Find where the given text appears and provide that cell's center as (X, Y) coordinate. 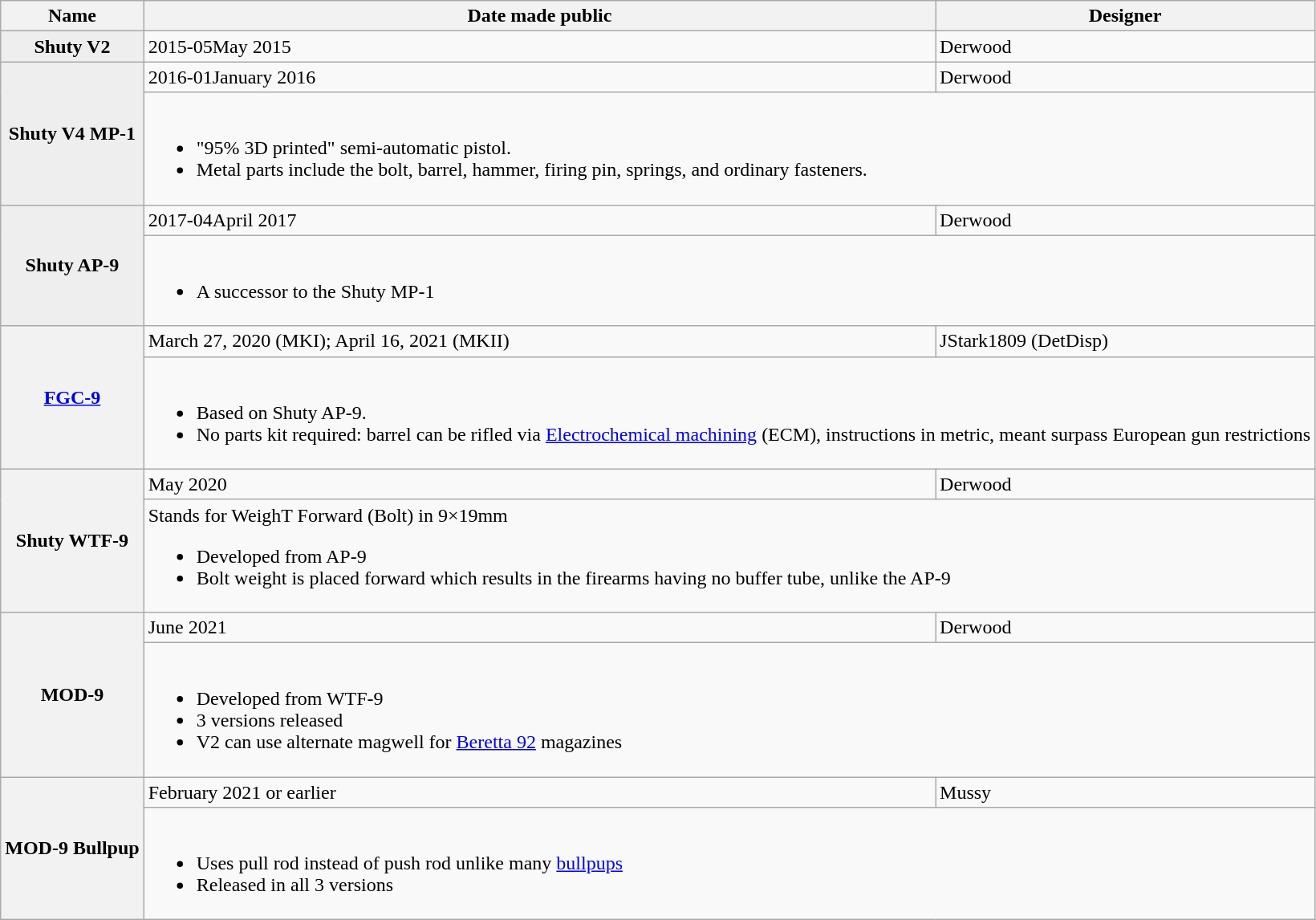
MOD-9 (72, 694)
A successor to the Shuty MP-1 (729, 281)
2017-04April 2017 (539, 220)
Date made public (539, 16)
Developed from WTF-93 versions releasedV2 can use alternate magwell for Beretta 92 magazines (729, 710)
June 2021 (539, 627)
Mussy (1125, 792)
2016-01January 2016 (539, 77)
Designer (1125, 16)
Uses pull rod instead of push rod unlike many bullpupsReleased in all 3 versions (729, 864)
March 27, 2020 (MKI); April 16, 2021 (MKII) (539, 341)
Shuty AP-9 (72, 265)
2015-05May 2015 (539, 47)
FGC-9 (72, 397)
February 2021 or earlier (539, 792)
Name (72, 16)
Shuty WTF-9 (72, 540)
Shuty V2 (72, 47)
JStark1809 (DetDisp) (1125, 341)
MOD-9 Bullpup (72, 849)
Shuty V4 MP-1 (72, 133)
"95% 3D printed" semi-automatic pistol.Metal parts include the bolt, barrel, hammer, firing pin, springs, and ordinary fasteners. (729, 149)
May 2020 (539, 484)
